Pinpoint the cell where the given text exists, returning its (x, y) midpoint coordinate. 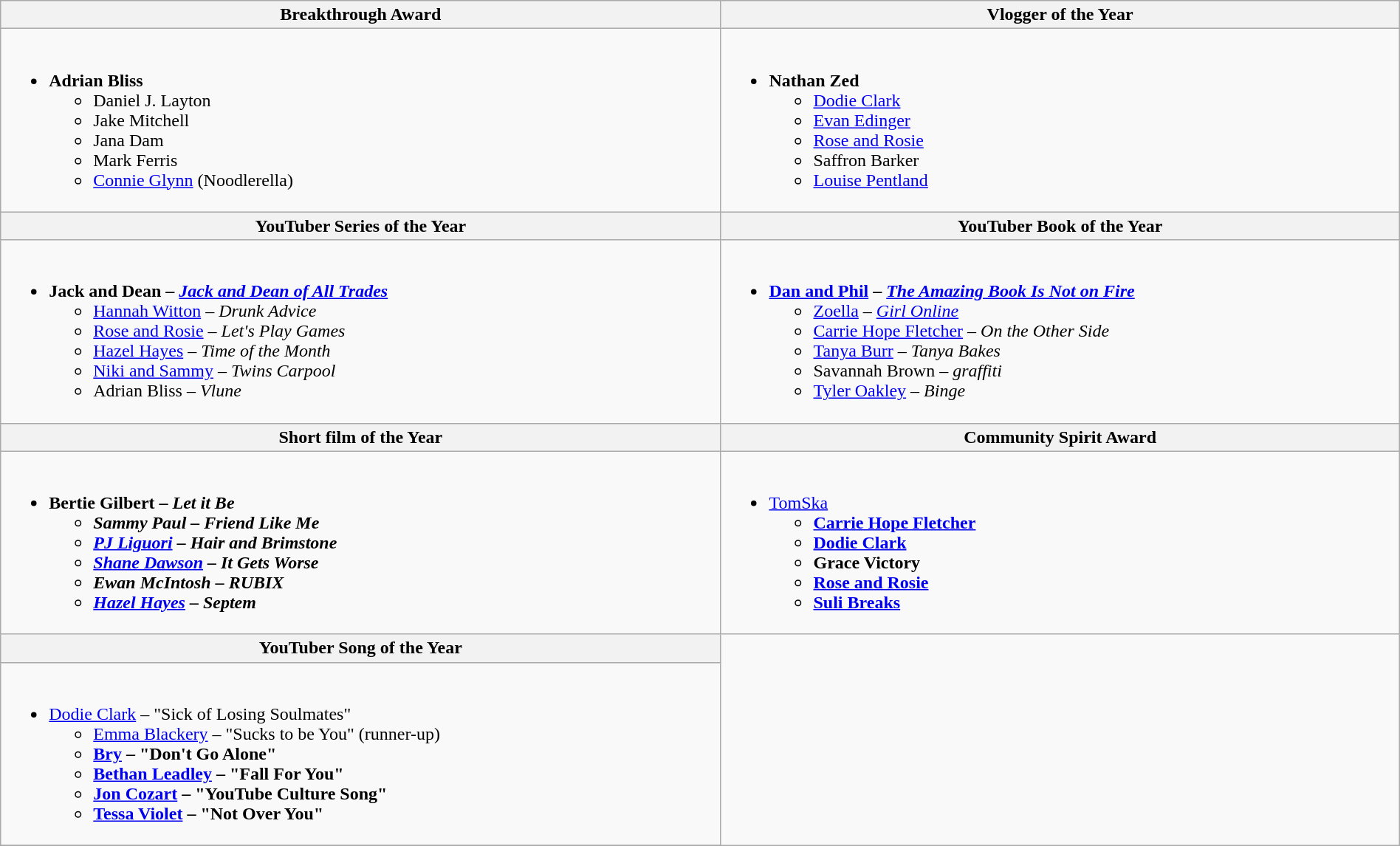
Nathan ZedDodie ClarkEvan EdingerRose and RosieSaffron BarkerLouise Pentland (1060, 120)
Breakthrough Award (360, 15)
Community Spirit Award (1060, 437)
TomSkaCarrie Hope FletcherDodie ClarkGrace VictoryRose and RosieSuli Breaks (1060, 543)
YouTuber Book of the Year (1060, 226)
YouTuber Song of the Year (360, 648)
Adrian BlissDaniel J. LaytonJake MitchellJana DamMark FerrisConnie Glynn (Noodlerella) (360, 120)
Vlogger of the Year (1060, 15)
YouTuber Series of the Year (360, 226)
Short film of the Year (360, 437)
